From the cell containing the given text, extract its center point as (X, Y) coordinate. 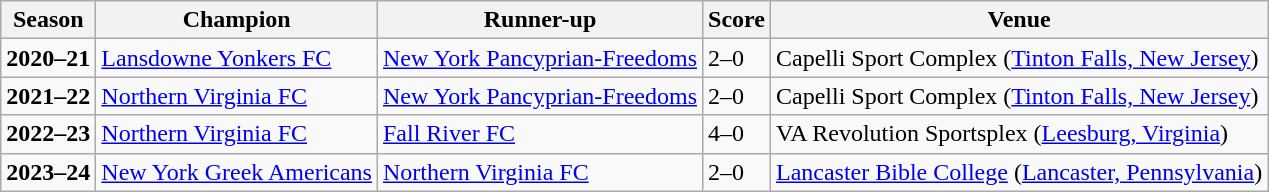
Champion (237, 20)
Venue (1018, 20)
Fall River FC (540, 134)
2022–23 (48, 134)
Runner-up (540, 20)
Score (737, 20)
Season (48, 20)
New York Greek Americans (237, 172)
2020–21 (48, 58)
2021–22 (48, 96)
Lancaster Bible College (Lancaster, Pennsylvania) (1018, 172)
Lansdowne Yonkers FC (237, 58)
2023–24 (48, 172)
4–0 (737, 134)
VA Revolution Sportsplex (Leesburg, Virginia) (1018, 134)
